Determine the [x, y] coordinate at the center of the cell enclosing the given text.  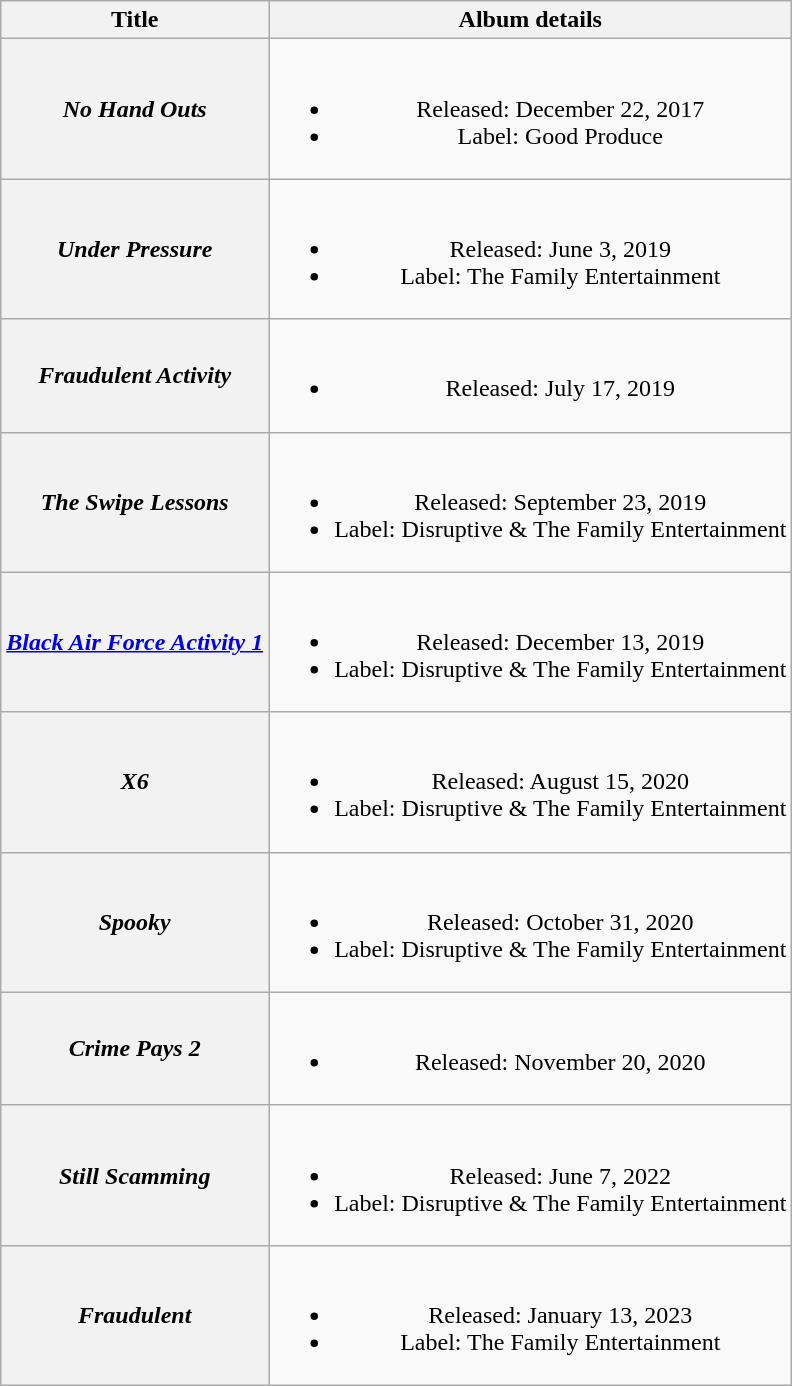
Still Scamming [135, 1175]
Black Air Force Activity 1 [135, 642]
X6 [135, 782]
Released: January 13, 2023Label: The Family Entertainment [530, 1315]
The Swipe Lessons [135, 502]
Released: October 31, 2020Label: Disruptive & The Family Entertainment [530, 922]
Released: June 3, 2019Label: The Family Entertainment [530, 249]
No Hand Outs [135, 109]
Released: December 22, 2017Label: Good Produce [530, 109]
Released: September 23, 2019Label: Disruptive & The Family Entertainment [530, 502]
Released: November 20, 2020 [530, 1048]
Spooky [135, 922]
Album details [530, 20]
Crime Pays 2 [135, 1048]
Fraudulent [135, 1315]
Fraudulent Activity [135, 376]
Released: June 7, 2022Label: Disruptive & The Family Entertainment [530, 1175]
Title [135, 20]
Released: August 15, 2020Label: Disruptive & The Family Entertainment [530, 782]
Released: July 17, 2019 [530, 376]
Under Pressure [135, 249]
Released: December 13, 2019Label: Disruptive & The Family Entertainment [530, 642]
